Capture the cell that displays the provided text and extract its [x, y] central coordinate. 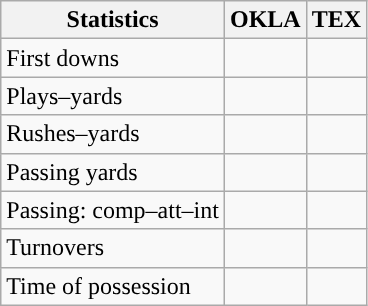
First downs [113, 58]
TEX [336, 20]
Rushes–yards [113, 134]
Passing: comp–att–int [113, 210]
Turnovers [113, 248]
Statistics [113, 20]
OKLA [265, 20]
Plays–yards [113, 96]
Time of possession [113, 286]
Passing yards [113, 172]
